Return [x, y] of the center of cell containing provided text 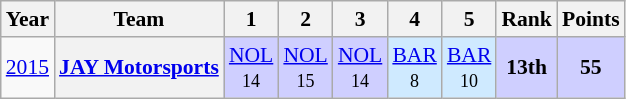
2 [305, 19]
BAR8 [414, 68]
Rank [526, 19]
3 [360, 19]
13th [526, 68]
NOL15 [305, 68]
Team [139, 19]
1 [251, 19]
4 [414, 19]
55 [591, 68]
Year [28, 19]
Points [591, 19]
JAY Motorsports [139, 68]
5 [470, 19]
2015 [28, 68]
BAR10 [470, 68]
